Search for the cell housing the specified text and yield its [x, y] center coordinate. 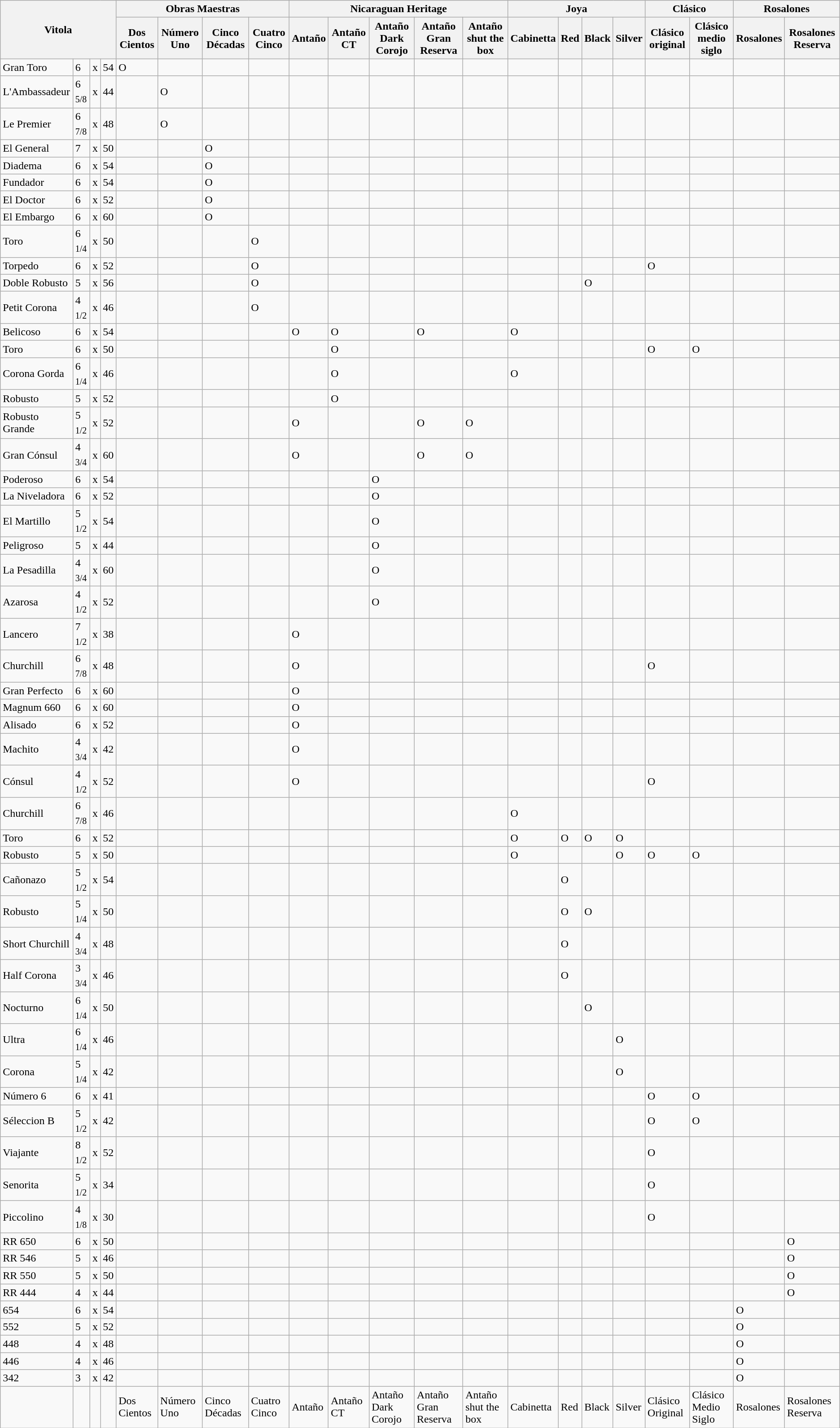
34 [109, 1185]
Piccolino [37, 1217]
Machito [37, 749]
Cónsul [37, 781]
L'Ambassadeur [37, 92]
Gran Toro [37, 67]
56 [109, 283]
Nocturno [37, 1008]
Ultra [37, 1039]
Clásico medio siglo [712, 38]
La Niveladora [37, 496]
Torpedo [37, 266]
Número 6 [37, 1096]
3 [81, 1378]
Cañonazo [37, 880]
4 1/8 [81, 1217]
Gran Cónsul [37, 455]
Séleccion B [37, 1121]
30 [109, 1217]
Clásico [689, 9]
3 3/4 [81, 976]
El General [37, 149]
El Embargo [37, 217]
Viajante [37, 1152]
41 [109, 1096]
Obras Maestras [203, 9]
Lancero [37, 634]
Clásico original [668, 38]
Corona [37, 1072]
RR 650 [37, 1241]
7 1/2 [81, 634]
Corona Gorda [37, 373]
Diadema [37, 166]
Gran Perfecto [37, 691]
446 [37, 1361]
38 [109, 634]
Magnum 660 [37, 708]
Belicoso [37, 332]
6 5/8 [81, 92]
Clásico Medio Siglo [712, 1407]
Petit Corona [37, 307]
Robusto Grande [37, 423]
Half Corona [37, 976]
El Doctor [37, 200]
Vitola [58, 30]
342 [37, 1378]
Doble Robusto [37, 283]
RR 546 [37, 1258]
Senorita [37, 1185]
654 [37, 1310]
Alisado [37, 725]
Le Premier [37, 124]
El Martillo [37, 521]
Short Churchill [37, 943]
Joya [577, 9]
Nicaraguan Heritage [398, 9]
Poderoso [37, 479]
8 1/2 [81, 1152]
Clásico Original [668, 1407]
7 [81, 149]
552 [37, 1327]
RR 444 [37, 1292]
Azarosa [37, 602]
448 [37, 1344]
RR 550 [37, 1275]
Fundador [37, 183]
La Pesadilla [37, 570]
Peligroso [37, 545]
